Determine the [X, Y] coordinate at the center of the cell enclosing the given text.  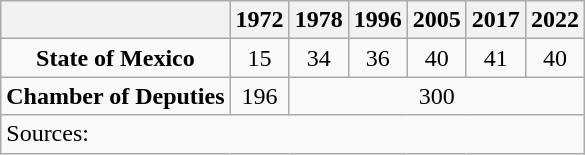
2005 [436, 20]
34 [318, 58]
36 [378, 58]
1996 [378, 20]
2017 [496, 20]
Chamber of Deputies [116, 96]
300 [436, 96]
2022 [554, 20]
196 [260, 96]
1972 [260, 20]
State of Mexico [116, 58]
Sources: [293, 134]
15 [260, 58]
1978 [318, 20]
41 [496, 58]
